Find where the given text appears and provide that cell's center as [X, Y] coordinate. 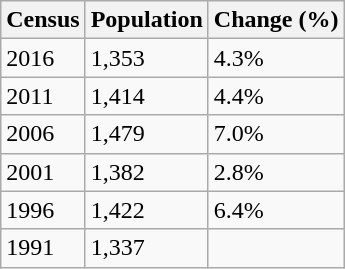
4.4% [276, 96]
1,479 [146, 134]
1,382 [146, 172]
Change (%) [276, 20]
2011 [43, 96]
Census [43, 20]
1996 [43, 210]
2016 [43, 58]
2.8% [276, 172]
2001 [43, 172]
Population [146, 20]
4.3% [276, 58]
7.0% [276, 134]
6.4% [276, 210]
1,414 [146, 96]
1,337 [146, 248]
1,353 [146, 58]
2006 [43, 134]
1,422 [146, 210]
1991 [43, 248]
